Locate the cell with the specified text and output its [x, y] center coordinate. 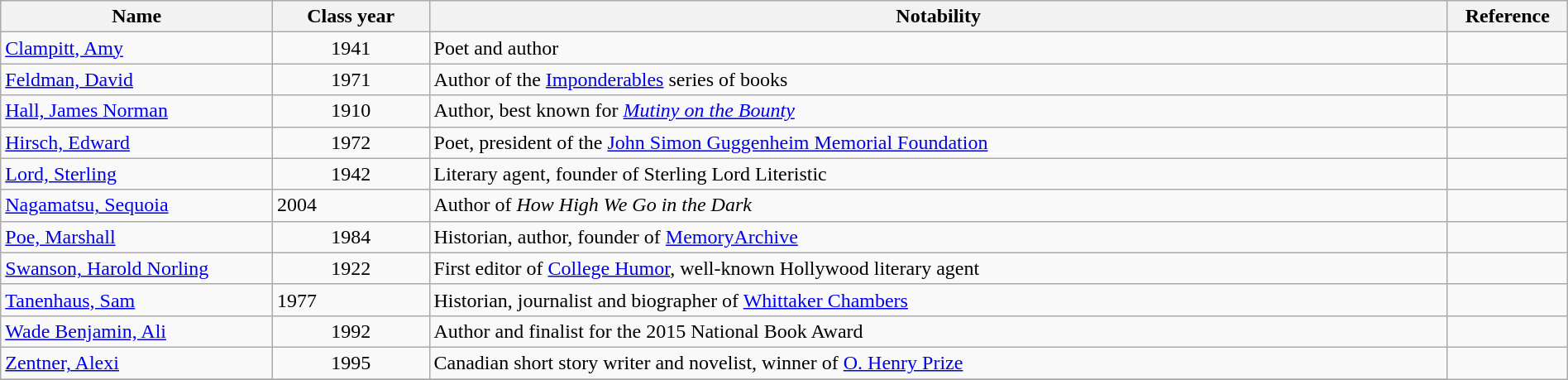
1910 [351, 111]
1922 [351, 268]
Historian, journalist and biographer of Whittaker Chambers [938, 300]
Historian, author, founder of MemoryArchive [938, 237]
Feldman, David [137, 79]
1971 [351, 79]
1977 [351, 300]
Lord, Sterling [137, 174]
Name [137, 17]
Author, best known for Mutiny on the Bounty [938, 111]
Author of the Imponderables series of books [938, 79]
1995 [351, 363]
Hirsch, Edward [137, 142]
1992 [351, 331]
Author of How High We Go in the Dark [938, 205]
Reference [1507, 17]
Poet and author [938, 48]
Literary agent, founder of Sterling Lord Literistic [938, 174]
1941 [351, 48]
1972 [351, 142]
Clampitt, Amy [137, 48]
Class year [351, 17]
Wade Benjamin, Ali [137, 331]
First editor of College Humor, well-known Hollywood literary agent [938, 268]
Poet, president of the John Simon Guggenheim Memorial Foundation [938, 142]
Author and finalist for the 2015 National Book Award [938, 331]
Swanson, Harold Norling [137, 268]
Hall, James Norman [137, 111]
Tanenhaus, Sam [137, 300]
Nagamatsu, Sequoia [137, 205]
Poe, Marshall [137, 237]
Canadian short story writer and novelist, winner of O. Henry Prize [938, 363]
Notability [938, 17]
Zentner, Alexi [137, 363]
1984 [351, 237]
1942 [351, 174]
2004 [351, 205]
